Search for the cell housing the specified text and yield its (X, Y) center coordinate. 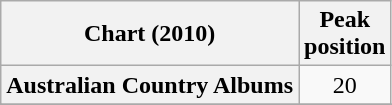
Australian Country Albums (150, 85)
Chart (2010) (150, 34)
20 (345, 85)
Peakposition (345, 34)
